For the text-containing cell, return its midpoint in (x, y) coordinate format. 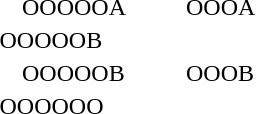
OOOB (220, 73)
